Return the [x, y] coordinate for the center point of the cell that contains the specified text.  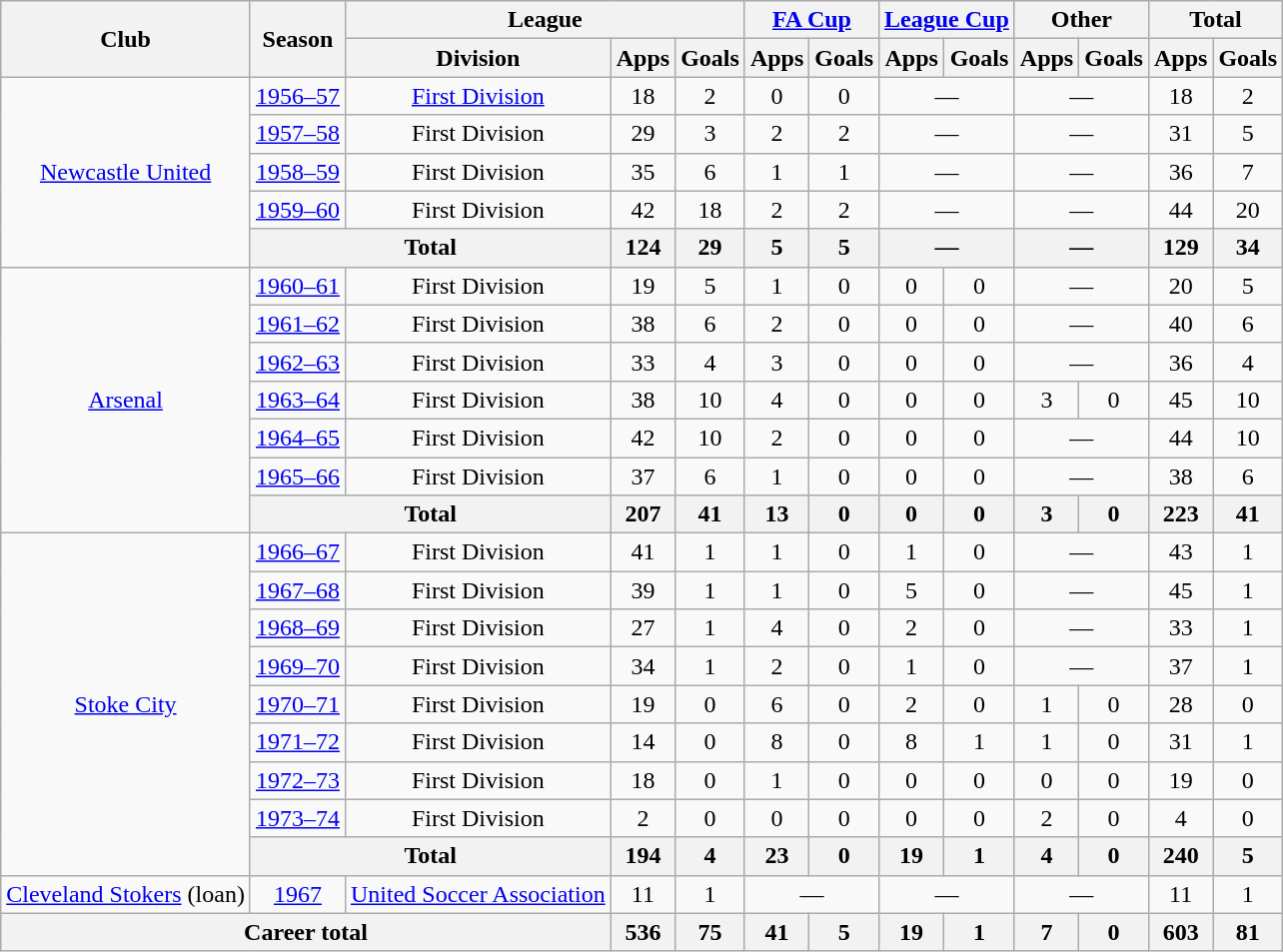
Arsenal [126, 400]
1957–58 [298, 134]
194 [642, 856]
1971–72 [298, 742]
28 [1180, 704]
1965–66 [298, 476]
1969–70 [298, 666]
129 [1180, 248]
1968–69 [298, 628]
39 [642, 590]
207 [642, 514]
Newcastle United [126, 172]
1970–71 [298, 704]
1958–59 [298, 172]
14 [642, 742]
603 [1180, 932]
1961–62 [298, 324]
1963–64 [298, 400]
FA Cup [811, 20]
Career total [306, 932]
1967 [298, 894]
1956–57 [298, 96]
Stoke City [126, 705]
13 [776, 514]
1972–73 [298, 780]
124 [642, 248]
1964–65 [298, 438]
Other [1081, 20]
Season [298, 39]
1959–60 [298, 210]
81 [1248, 932]
40 [1180, 324]
Club [126, 39]
United Soccer Association [478, 894]
League [545, 20]
Cleveland Stokers (loan) [126, 894]
League Cup [947, 20]
43 [1180, 552]
35 [642, 172]
Division [478, 58]
23 [776, 856]
1973–74 [298, 818]
1960–61 [298, 286]
1966–67 [298, 552]
1962–63 [298, 362]
240 [1180, 856]
75 [710, 932]
27 [642, 628]
536 [642, 932]
223 [1180, 514]
1967–68 [298, 590]
